Extract the (x, y) coordinate from the center of the cell holding the provided text.  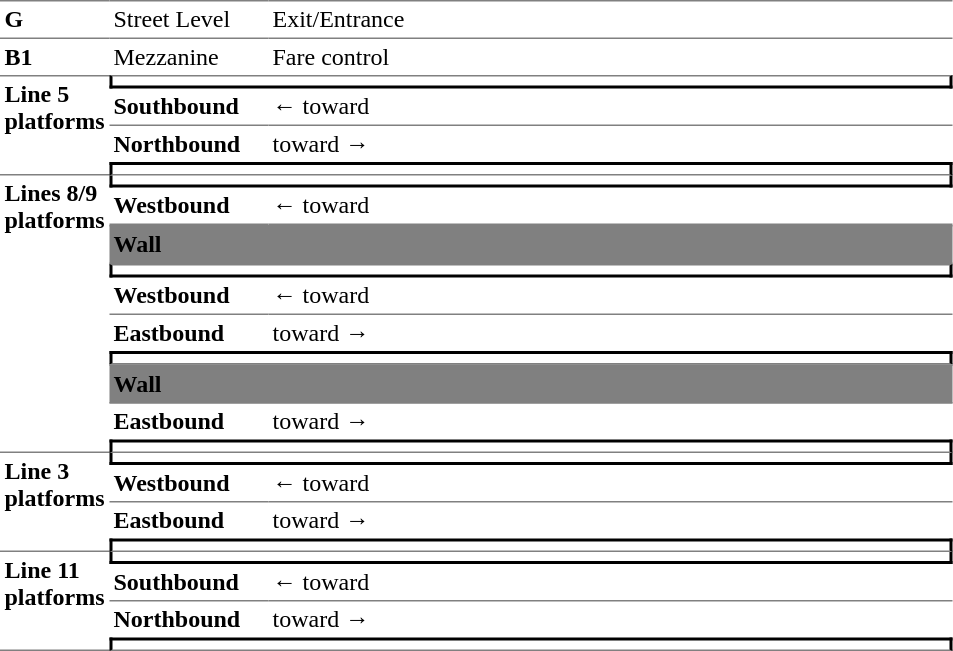
Street Level (188, 19)
G (54, 19)
Line 5 platforms (54, 125)
Fare control (610, 57)
Line 3 platforms (54, 502)
Exit/Entrance (610, 19)
B1 (54, 57)
Mezzanine (188, 57)
Lines 8/9 platforms (54, 315)
Line 11 platforms (54, 602)
